Identify which cell holds the provided text, then report its [X, Y] central coordinate. 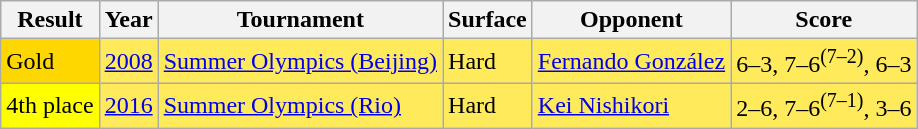
2008 [128, 62]
Fernando González [631, 62]
2016 [128, 106]
Summer Olympics (Rio) [300, 106]
Gold [50, 62]
2–6, 7–6(7–1), 3–6 [824, 106]
Kei Nishikori [631, 106]
Result [50, 20]
6–3, 7–6(7–2), 6–3 [824, 62]
4th place [50, 106]
Summer Olympics (Beijing) [300, 62]
Score [824, 20]
Surface [488, 20]
Year [128, 20]
Tournament [300, 20]
Opponent [631, 20]
